Detect which cell encompasses the target text, then output its (X, Y) center coordinate. 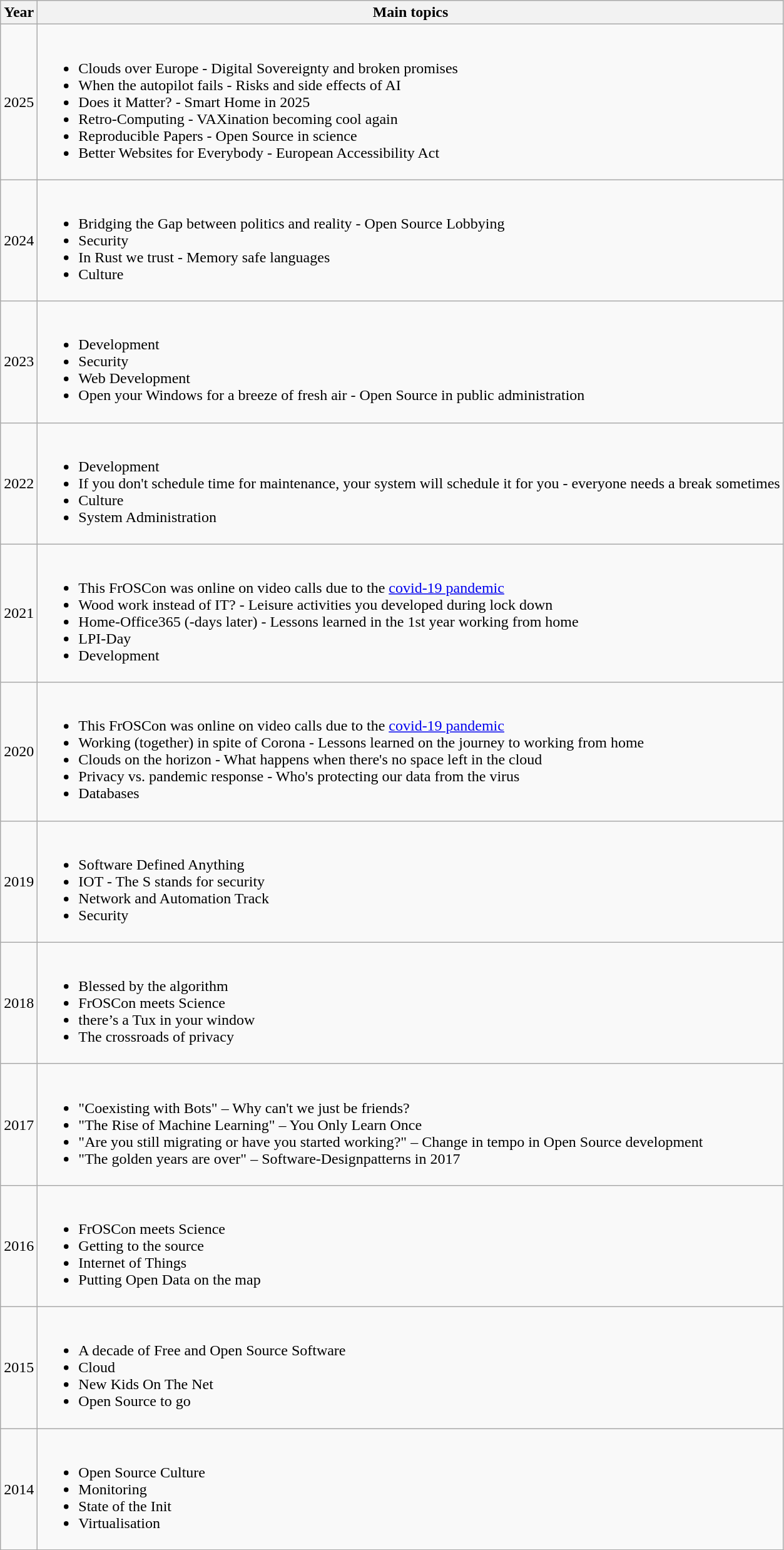
2014 (19, 1489)
Main topics (410, 13)
2018 (19, 1003)
2019 (19, 881)
2015 (19, 1367)
Year (19, 13)
Bridging the Gap between politics and reality - Open Source LobbyingSecurityIn Rust we trust - Memory safe languagesCulture (410, 240)
2017 (19, 1124)
DevelopmentSecurityWeb DevelopmentOpen your Windows for a breeze of fresh air - Open Source in public administration (410, 362)
2022 (19, 483)
2016 (19, 1246)
2025 (19, 102)
2023 (19, 362)
Open Source CultureMonitoringState of the InitVirtualisation (410, 1489)
2020 (19, 751)
FrOSCon meets ScienceGetting to the sourceInternet of ThingsPutting Open Data on the map (410, 1246)
Software Defined AnythingIOT - The S stands for securityNetwork and Automation TrackSecurity (410, 881)
2021 (19, 613)
A decade of Free and Open Source SoftwareCloudNew Kids On The NetOpen Source to go (410, 1367)
Blessed by the algorithmFrOSCon meets Sciencethere’s a Tux in your windowThe crossroads of privacy (410, 1003)
2024 (19, 240)
